Locate the cell with the specified text and output its (X, Y) center coordinate. 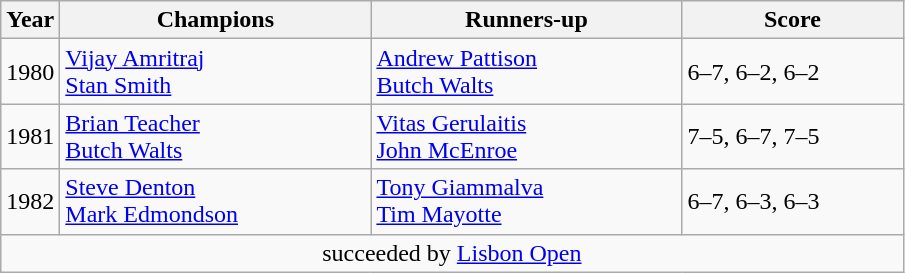
Andrew Pattison Butch Walts (526, 72)
Champions (216, 20)
Tony Giammalva Tim Mayotte (526, 202)
Runners-up (526, 20)
6–7, 6–3, 6–3 (792, 202)
Brian Teacher Butch Walts (216, 136)
succeeded by Lisbon Open (452, 253)
Score (792, 20)
6–7, 6–2, 6–2 (792, 72)
Steve Denton Mark Edmondson (216, 202)
1981 (30, 136)
Vitas Gerulaitis John McEnroe (526, 136)
1982 (30, 202)
7–5, 6–7, 7–5 (792, 136)
1980 (30, 72)
Vijay Amritraj Stan Smith (216, 72)
Year (30, 20)
